Output the [x, y] coordinate of the center of the cell containing the given text.  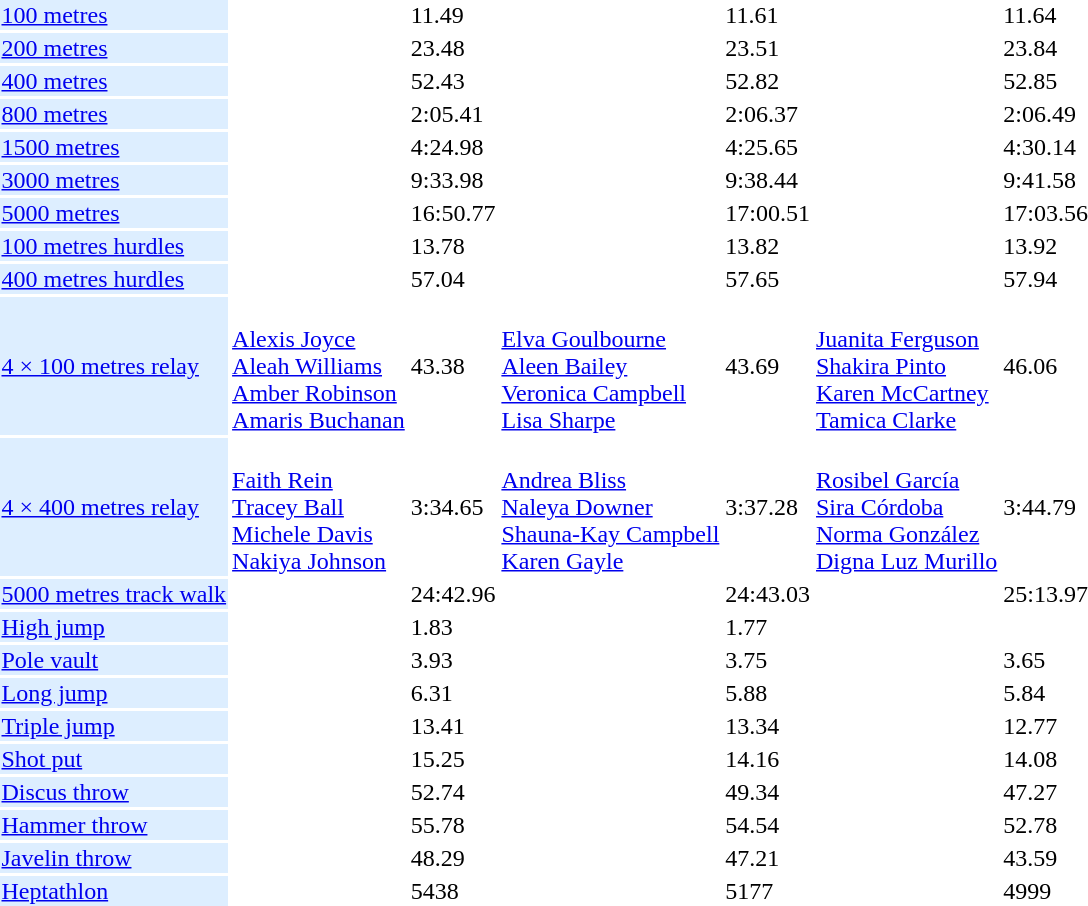
100 metres [114, 15]
3.75 [768, 660]
Hammer throw [114, 825]
400 metres [114, 81]
54.54 [768, 825]
High jump [114, 627]
Elva GoulbourneAleen BaileyVeronica CampbellLisa Sharpe [610, 366]
5.88 [768, 693]
1.83 [453, 627]
52.82 [768, 81]
43.38 [453, 366]
Long jump [114, 693]
24:42.96 [453, 594]
4:25.65 [768, 147]
2:05.41 [453, 114]
Pole vault [114, 660]
100 metres hurdles [114, 246]
48.29 [453, 858]
9:38.44 [768, 180]
Andrea BlissNaleya DownerShauna-Kay CampbellKaren Gayle [610, 507]
800 metres [114, 114]
3.93 [453, 660]
11.61 [768, 15]
17:00.51 [768, 213]
57.04 [453, 279]
200 metres [114, 48]
9:33.98 [453, 180]
52.74 [453, 792]
5177 [768, 891]
4:24.98 [453, 147]
3:34.65 [453, 507]
24:43.03 [768, 594]
6.31 [453, 693]
3000 metres [114, 180]
49.34 [768, 792]
13.82 [768, 246]
13.41 [453, 726]
5000 metres track walk [114, 594]
13.34 [768, 726]
4 × 400 metres relay [114, 507]
Heptathlon [114, 891]
15.25 [453, 759]
13.78 [453, 246]
Triple jump [114, 726]
3:37.28 [768, 507]
Discus throw [114, 792]
1.77 [768, 627]
23.51 [768, 48]
47.21 [768, 858]
Rosibel GarcíaSira CórdobaNorma GonzálezDigna Luz Murillo [907, 507]
2:06.37 [768, 114]
5000 metres [114, 213]
Alexis JoyceAleah WilliamsAmber RobinsonAmaris Buchanan [319, 366]
11.49 [453, 15]
23.48 [453, 48]
Faith ReinTracey BallMichele DavisNakiya Johnson [319, 507]
55.78 [453, 825]
43.69 [768, 366]
Javelin throw [114, 858]
16:50.77 [453, 213]
57.65 [768, 279]
14.16 [768, 759]
1500 metres [114, 147]
Shot put [114, 759]
52.43 [453, 81]
4 × 100 metres relay [114, 366]
Juanita FergusonShakira PintoKaren McCartneyTamica Clarke [907, 366]
400 metres hurdles [114, 279]
5438 [453, 891]
